Return (X, Y) of the center of cell containing provided text 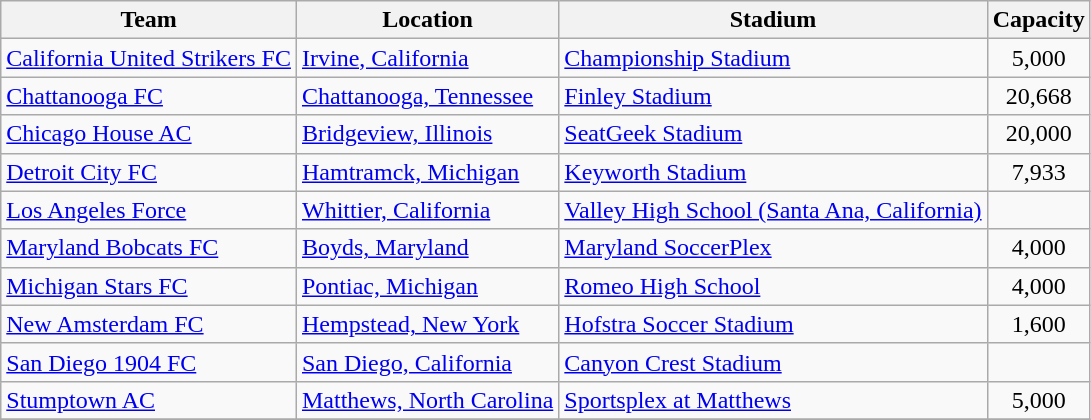
San Diego, California (427, 362)
California United Strikers FC (149, 58)
Hempstead, New York (427, 324)
Irvine, California (427, 58)
Capacity (1038, 20)
Chicago House AC (149, 134)
Bridgeview, Illinois (427, 134)
SeatGeek Stadium (773, 134)
Team (149, 20)
Matthews, North Carolina (427, 400)
Hofstra Soccer Stadium (773, 324)
Sportsplex at Matthews (773, 400)
Chattanooga FC (149, 96)
Los Angeles Force (149, 210)
Maryland SoccerPlex (773, 248)
San Diego 1904 FC (149, 362)
Hamtramck, Michigan (427, 172)
Location (427, 20)
Stumptown AC (149, 400)
Michigan Stars FC (149, 286)
Whittier, California (427, 210)
Keyworth Stadium (773, 172)
Boyds, Maryland (427, 248)
Canyon Crest Stadium (773, 362)
Finley Stadium (773, 96)
Detroit City FC (149, 172)
7,933 (1038, 172)
20,000 (1038, 134)
Stadium (773, 20)
20,668 (1038, 96)
Valley High School (Santa Ana, California) (773, 210)
Romeo High School (773, 286)
Maryland Bobcats FC (149, 248)
Pontiac, Michigan (427, 286)
1,600 (1038, 324)
Chattanooga, Tennessee (427, 96)
Championship Stadium (773, 58)
New Amsterdam FC (149, 324)
